Determine the [x, y] coordinate at the center of the cell enclosing the given text.  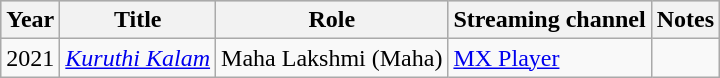
Streaming channel [550, 20]
Maha Lakshmi (Maha) [332, 58]
Year [30, 20]
2021 [30, 58]
MX Player [550, 58]
Notes [685, 20]
Kuruthi Kalam [138, 58]
Title [138, 20]
Role [332, 20]
